Extract the [X, Y] coordinate from the center of the cell holding the provided text.  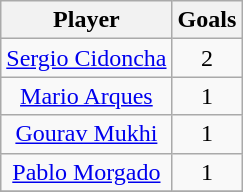
Mario Arques [86, 96]
Pablo Morgado [86, 172]
Player [86, 20]
Goals [207, 20]
Sergio Cidoncha [86, 58]
Gourav Mukhi [86, 134]
2 [207, 58]
